For the text-containing cell, return its midpoint in [X, Y] coordinate format. 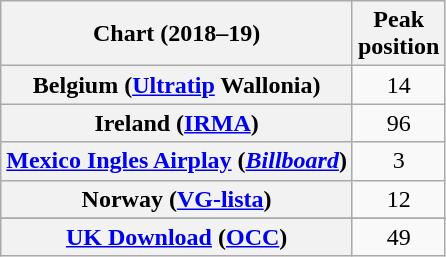
3 [398, 161]
Belgium (Ultratip Wallonia) [177, 85]
Ireland (IRMA) [177, 123]
14 [398, 85]
Chart (2018–19) [177, 34]
UK Download (OCC) [177, 237]
96 [398, 123]
12 [398, 199]
Mexico Ingles Airplay (Billboard) [177, 161]
49 [398, 237]
Peakposition [398, 34]
Norway (VG-lista) [177, 199]
